Return (x, y) of the center of cell containing provided text 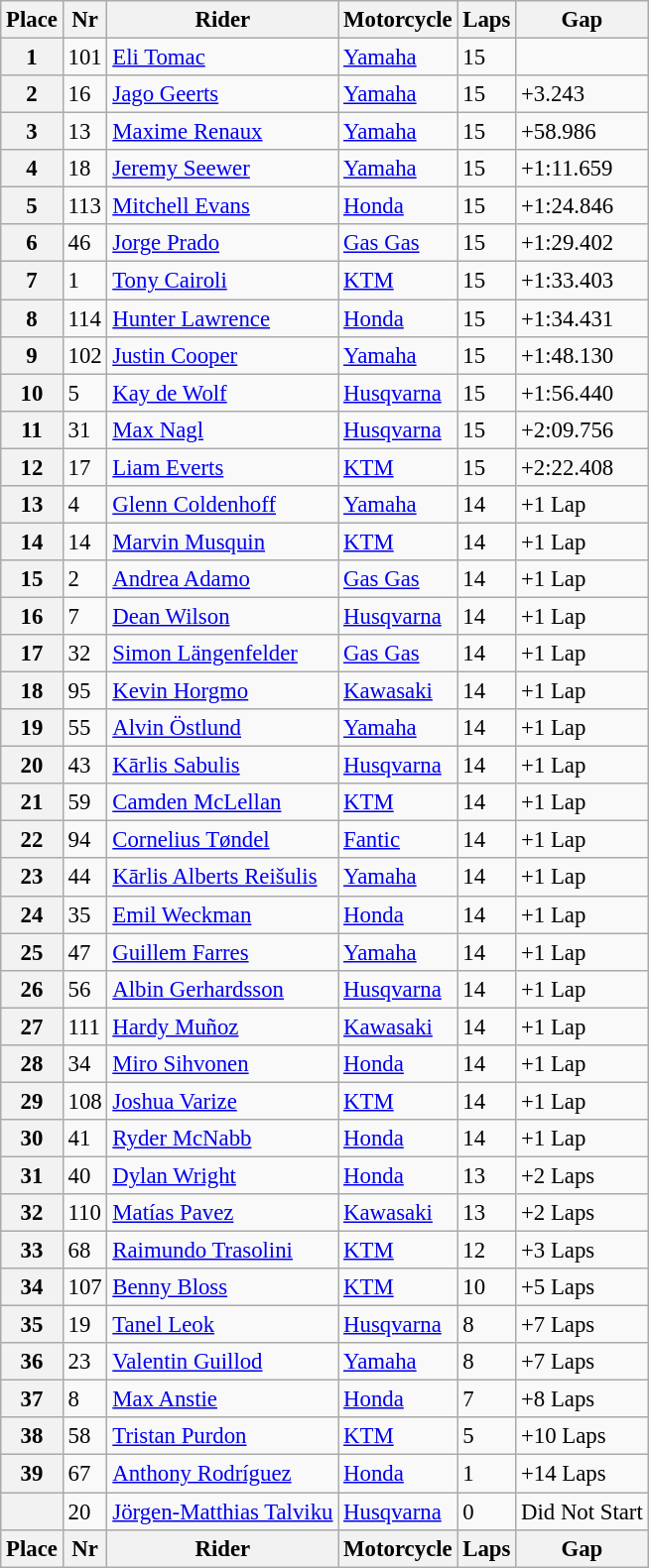
+5 Laps (582, 1287)
+14 Laps (582, 1474)
26 (32, 989)
101 (85, 58)
Anthony Rodríguez (222, 1474)
+1:34.431 (582, 318)
111 (85, 1026)
Benny Bloss (222, 1287)
Dean Wilson (222, 616)
110 (85, 1213)
Jeremy Seewer (222, 169)
Dylan Wright (222, 1175)
+58.986 (582, 132)
Tony Cairoli (222, 281)
33 (32, 1251)
+3.243 (582, 94)
Hunter Lawrence (222, 318)
Max Anstie (222, 1399)
Fantic (398, 840)
Kārlis Alberts Reišulis (222, 878)
107 (85, 1287)
95 (85, 691)
Mitchell Evans (222, 206)
114 (85, 318)
37 (32, 1399)
Albin Gerhardsson (222, 989)
25 (32, 952)
94 (85, 840)
24 (32, 914)
+1:48.130 (582, 355)
Glenn Coldenhoff (222, 505)
44 (85, 878)
39 (32, 1474)
58 (85, 1437)
Jörgen-Matthias Talviku (222, 1511)
36 (32, 1362)
40 (85, 1175)
+1:11.659 (582, 169)
22 (32, 840)
0 (486, 1511)
6 (32, 243)
28 (32, 1064)
113 (85, 206)
43 (85, 766)
Emil Weckman (222, 914)
+3 Laps (582, 1251)
Kay de Wolf (222, 393)
Tanel Leok (222, 1325)
102 (85, 355)
Alvin Östlund (222, 728)
+1:33.403 (582, 281)
46 (85, 243)
Max Nagl (222, 429)
21 (32, 802)
47 (85, 952)
Andrea Adamo (222, 579)
41 (85, 1139)
Guillem Farres (222, 952)
55 (85, 728)
+1:29.402 (582, 243)
+1:24.846 (582, 206)
Jorge Prado (222, 243)
11 (32, 429)
30 (32, 1139)
+1:56.440 (582, 393)
+2:22.408 (582, 467)
Joshua Varize (222, 1101)
Tristan Purdon (222, 1437)
Kārlis Sabulis (222, 766)
Simon Längenfelder (222, 654)
Hardy Muñoz (222, 1026)
29 (32, 1101)
Miro Sihvonen (222, 1064)
Ryder McNabb (222, 1139)
Valentin Guillod (222, 1362)
Camden McLellan (222, 802)
Justin Cooper (222, 355)
3 (32, 132)
+8 Laps (582, 1399)
Kevin Horgmo (222, 691)
+10 Laps (582, 1437)
Raimundo Trasolini (222, 1251)
Did Not Start (582, 1511)
Liam Everts (222, 467)
67 (85, 1474)
Marvin Musquin (222, 542)
68 (85, 1251)
Cornelius Tøndel (222, 840)
27 (32, 1026)
Matías Pavez (222, 1213)
Jago Geerts (222, 94)
+2:09.756 (582, 429)
Maxime Renaux (222, 132)
Eli Tomac (222, 58)
9 (32, 355)
59 (85, 802)
56 (85, 989)
108 (85, 1101)
38 (32, 1437)
